Determine the (X, Y) coordinate at the center of the cell enclosing the given text.  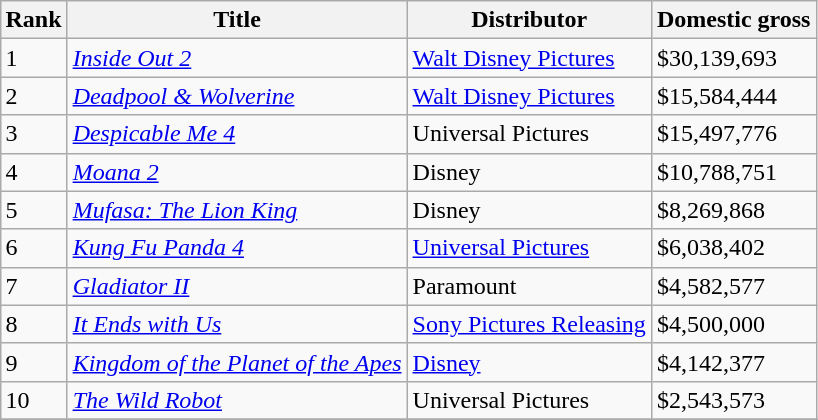
1 (34, 58)
Moana 2 (237, 172)
Title (237, 20)
Despicable Me 4 (237, 134)
7 (34, 286)
$2,543,573 (734, 400)
Paramount (529, 286)
$8,269,868 (734, 210)
The Wild Robot (237, 400)
$4,142,377 (734, 362)
4 (34, 172)
$10,788,751 (734, 172)
9 (34, 362)
Inside Out 2 (237, 58)
Domestic gross (734, 20)
3 (34, 134)
$30,139,693 (734, 58)
Deadpool & Wolverine (237, 96)
$6,038,402 (734, 248)
$4,500,000 (734, 324)
It Ends with Us (237, 324)
$15,584,444 (734, 96)
Kingdom of the Planet of the Apes (237, 362)
$15,497,776 (734, 134)
Gladiator II (237, 286)
Rank (34, 20)
$4,582,577 (734, 286)
2 (34, 96)
10 (34, 400)
5 (34, 210)
Distributor (529, 20)
8 (34, 324)
Mufasa: The Lion King (237, 210)
Sony Pictures Releasing (529, 324)
6 (34, 248)
Kung Fu Panda 4 (237, 248)
